Locate the cell with the specified text and output its [x, y] center coordinate. 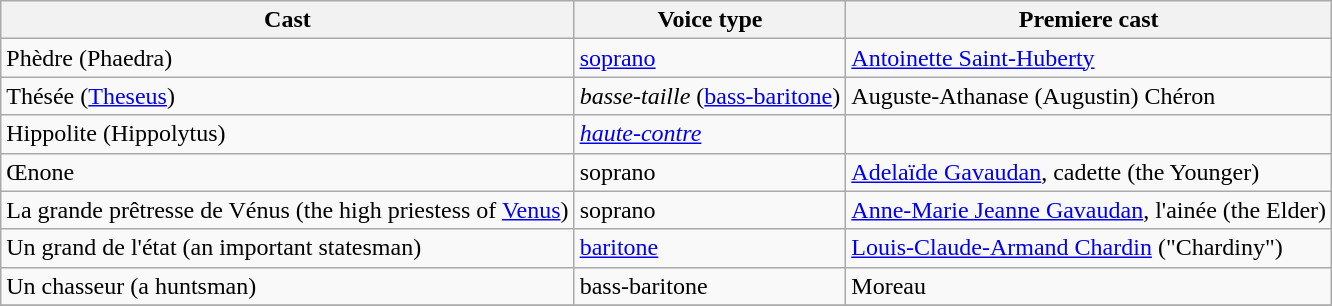
Antoinette Saint-Huberty [1089, 58]
basse-taille (bass-baritone) [710, 96]
Cast [288, 20]
Adelaïde Gavaudan, cadette (the Younger) [1089, 172]
La grande prêtresse de Vénus (the high priestess of Venus) [288, 210]
haute-contre [710, 134]
Anne-Marie Jeanne Gavaudan, l'ainée (the Elder) [1089, 210]
Œnone [288, 172]
Un chasseur (a huntsman) [288, 286]
Auguste-Athanase (Augustin) Chéron [1089, 96]
Voice type [710, 20]
Moreau [1089, 286]
Un grand de l'état (an important statesman) [288, 248]
baritone [710, 248]
Phèdre (Phaedra) [288, 58]
Hippolite (Hippolytus) [288, 134]
bass-baritone [710, 286]
Premiere cast [1089, 20]
Louis-Claude-Armand Chardin ("Chardiny") [1089, 248]
Thésée (Theseus) [288, 96]
